Pinpoint the cell where the given text exists, returning its (X, Y) midpoint coordinate. 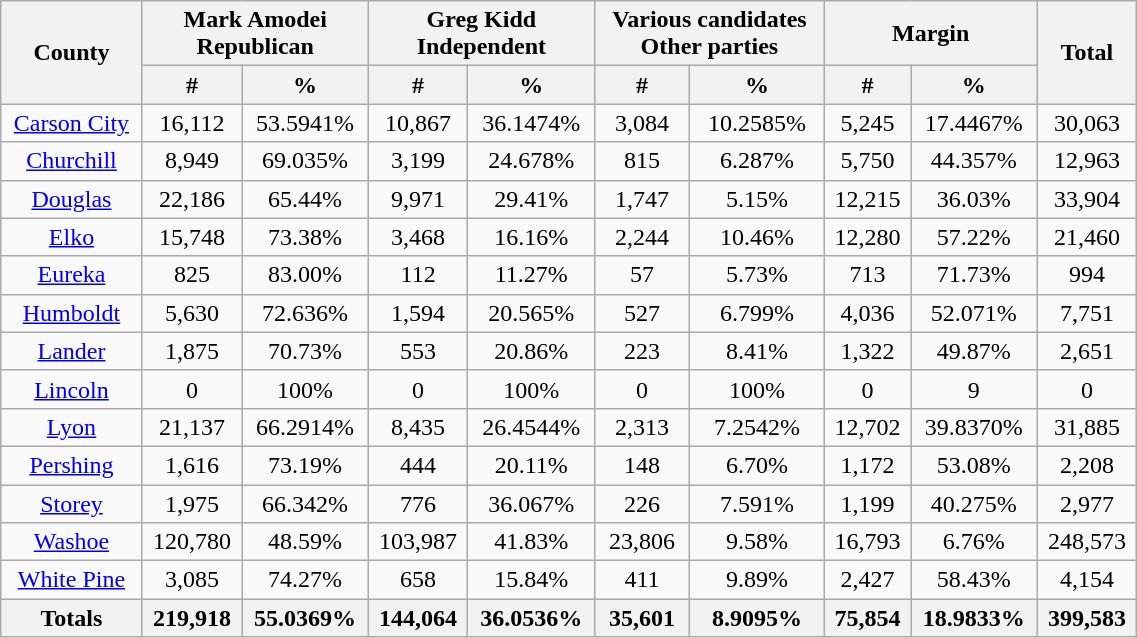
75,854 (867, 618)
21,460 (1087, 237)
66.2914% (305, 427)
Greg KiddIndependent (481, 34)
57 (642, 275)
5,750 (867, 161)
148 (642, 465)
9.58% (758, 542)
994 (1087, 275)
12,702 (867, 427)
1,975 (192, 503)
12,280 (867, 237)
15.84% (531, 580)
48.59% (305, 542)
20.11% (531, 465)
57.22% (974, 237)
7,751 (1087, 313)
16,793 (867, 542)
399,583 (1087, 618)
16,112 (192, 123)
21,137 (192, 427)
8,949 (192, 161)
6.287% (758, 161)
36.067% (531, 503)
1,199 (867, 503)
112 (418, 275)
4,036 (867, 313)
815 (642, 161)
1,594 (418, 313)
1,875 (192, 351)
Carson City (72, 123)
73.19% (305, 465)
35,601 (642, 618)
1,322 (867, 351)
553 (418, 351)
6.76% (974, 542)
20.86% (531, 351)
County (72, 52)
30,063 (1087, 123)
39.8370% (974, 427)
226 (642, 503)
12,215 (867, 199)
776 (418, 503)
Various candidatesOther parties (709, 34)
9.89% (758, 580)
8.41% (758, 351)
24.678% (531, 161)
Pershing (72, 465)
411 (642, 580)
5.73% (758, 275)
5,245 (867, 123)
33,904 (1087, 199)
69.035% (305, 161)
6.799% (758, 313)
74.27% (305, 580)
70.73% (305, 351)
Elko (72, 237)
2,427 (867, 580)
53.5941% (305, 123)
73.38% (305, 237)
713 (867, 275)
120,780 (192, 542)
22,186 (192, 199)
2,313 (642, 427)
11.27% (531, 275)
Lander (72, 351)
Margin (930, 34)
Total (1087, 52)
36.03% (974, 199)
2,244 (642, 237)
41.83% (531, 542)
103,987 (418, 542)
2,651 (1087, 351)
53.08% (974, 465)
49.87% (974, 351)
825 (192, 275)
3,084 (642, 123)
223 (642, 351)
23,806 (642, 542)
66.342% (305, 503)
26.4544% (531, 427)
2,977 (1087, 503)
1,172 (867, 465)
2,208 (1087, 465)
Lincoln (72, 389)
Storey (72, 503)
Mark AmodeiRepublican (255, 34)
Washoe (72, 542)
5,630 (192, 313)
10,867 (418, 123)
83.00% (305, 275)
7.2542% (758, 427)
16.16% (531, 237)
Eureka (72, 275)
36.0536% (531, 618)
144,064 (418, 618)
Douglas (72, 199)
52.071% (974, 313)
10.46% (758, 237)
8,435 (418, 427)
10.2585% (758, 123)
658 (418, 580)
Churchill (72, 161)
9 (974, 389)
3,468 (418, 237)
20.565% (531, 313)
18.9833% (974, 618)
1,616 (192, 465)
7.591% (758, 503)
72.636% (305, 313)
4,154 (1087, 580)
Totals (72, 618)
44.357% (974, 161)
6.70% (758, 465)
29.41% (531, 199)
1,747 (642, 199)
219,918 (192, 618)
65.44% (305, 199)
527 (642, 313)
17.4467% (974, 123)
8.9095% (758, 618)
31,885 (1087, 427)
9,971 (418, 199)
3,085 (192, 580)
15,748 (192, 237)
71.73% (974, 275)
5.15% (758, 199)
444 (418, 465)
Lyon (72, 427)
40.275% (974, 503)
58.43% (974, 580)
12,963 (1087, 161)
White Pine (72, 580)
3,199 (418, 161)
Humboldt (72, 313)
36.1474% (531, 123)
55.0369% (305, 618)
248,573 (1087, 542)
